Locate the cell with the specified text and output its (x, y) center coordinate. 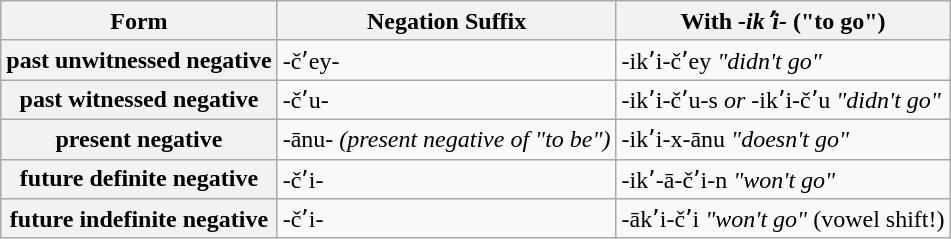
-ikʼ-ā-čʼi-n "won't go" (783, 179)
present negative (139, 139)
past unwitnessed negative (139, 60)
With -ikʼi- ("to go") (783, 21)
-čʼu- (446, 100)
future indefinite negative (139, 219)
-ikʼi-čʼu-s or -ikʼi-čʼu "didn't go" (783, 100)
-ikʼi-x-ānu "doesn't go" (783, 139)
past witnessed negative (139, 100)
-ikʼi-čʼey "didn't go" (783, 60)
Negation Suffix (446, 21)
-ākʼi-čʼi "won't go" (vowel shift!) (783, 219)
-čʼey- (446, 60)
Form (139, 21)
future definite negative (139, 179)
-ānu- (present negative of "to be") (446, 139)
